Return (x, y) of the center of cell containing provided text 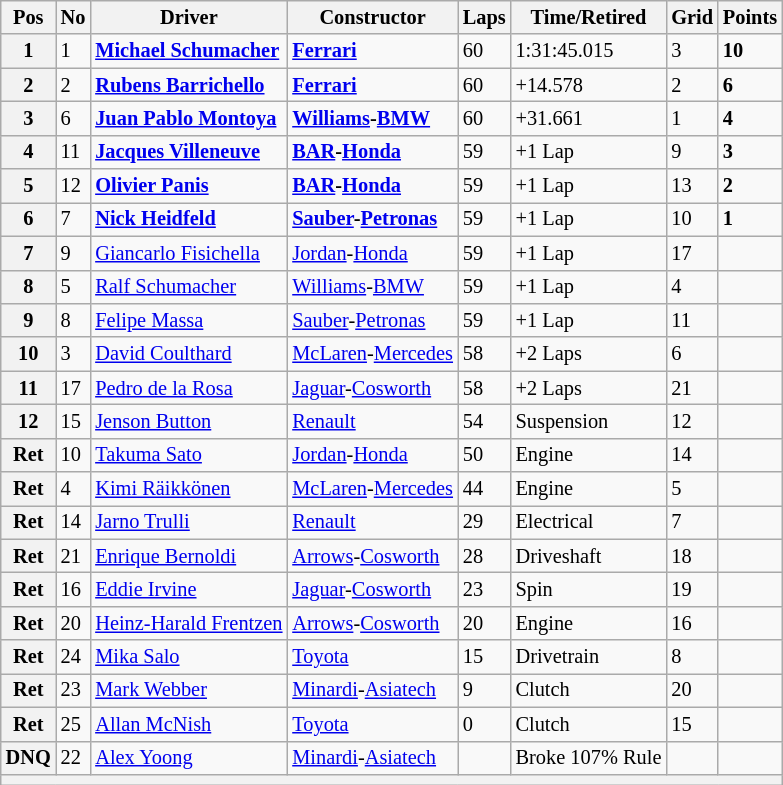
18 (692, 556)
Driver (188, 17)
24 (74, 657)
Electrical (589, 522)
+31.661 (589, 118)
Nick Heidfeld (188, 219)
Michael Schumacher (188, 51)
Giancarlo Fisichella (188, 253)
DNQ (28, 758)
25 (74, 724)
Pos (28, 17)
No (74, 17)
28 (484, 556)
Suspension (589, 421)
Kimi Räikkönen (188, 489)
29 (484, 522)
Drivetrain (589, 657)
Jarno Trulli (188, 522)
Mika Salo (188, 657)
Pedro de la Rosa (188, 388)
Eddie Irvine (188, 589)
+14.578 (589, 85)
Jenson Button (188, 421)
Olivier Panis (188, 186)
13 (692, 186)
Rubens Barrichello (188, 85)
44 (484, 489)
Points (750, 17)
Time/Retired (589, 17)
Laps (484, 17)
0 (484, 724)
Alex Yoong (188, 758)
Takuma Sato (188, 455)
Broke 107% Rule (589, 758)
Heinz-Harald Frentzen (188, 623)
50 (484, 455)
Ralf Schumacher (188, 287)
Spin (589, 589)
Mark Webber (188, 690)
Constructor (372, 17)
David Coulthard (188, 354)
19 (692, 589)
Felipe Massa (188, 320)
Enrique Bernoldi (188, 556)
22 (74, 758)
Jacques Villeneuve (188, 152)
Driveshaft (589, 556)
Juan Pablo Montoya (188, 118)
Grid (692, 17)
1:31:45.015 (589, 51)
Allan McNish (188, 724)
54 (484, 421)
